Search for the cell housing the specified text and yield its [x, y] center coordinate. 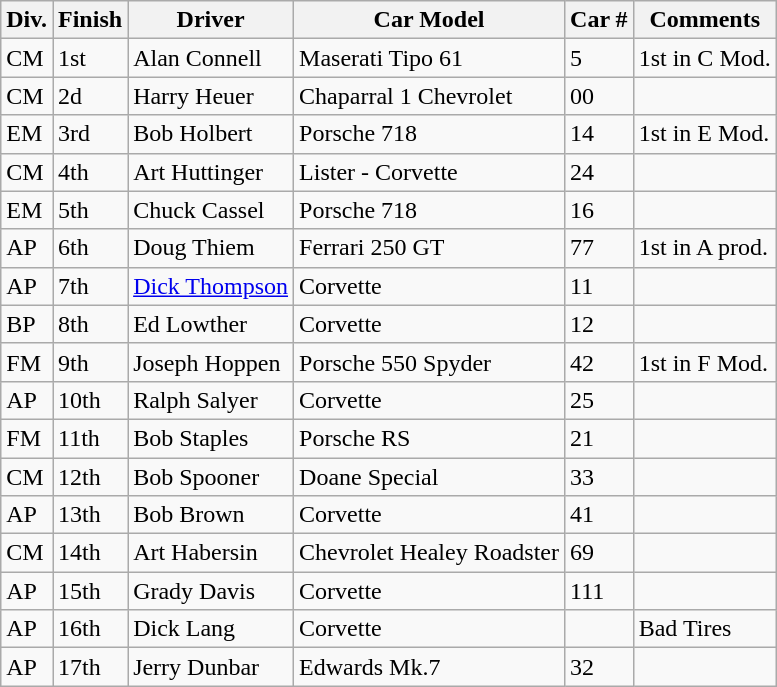
Car Model [430, 20]
10th [90, 400]
Joseph Hoppen [211, 362]
Dick Thompson [211, 286]
2d [90, 96]
9th [90, 362]
13th [90, 515]
15th [90, 591]
3rd [90, 134]
69 [600, 553]
6th [90, 248]
21 [600, 438]
BP [27, 324]
Art Habersin [211, 553]
12 [600, 324]
24 [600, 172]
Bob Holbert [211, 134]
Bad Tires [704, 629]
16 [600, 210]
Ralph Salyer [211, 400]
32 [600, 667]
Bob Brown [211, 515]
Maserati Tipo 61 [430, 58]
77 [600, 248]
8th [90, 324]
Ed Lowther [211, 324]
Driver [211, 20]
42 [600, 362]
Chaparral 1 Chevrolet [430, 96]
Comments [704, 20]
Dick Lang [211, 629]
25 [600, 400]
16th [90, 629]
Finish [90, 20]
Porsche 550 Spyder [430, 362]
41 [600, 515]
Chuck Cassel [211, 210]
Harry Heuer [211, 96]
17th [90, 667]
Lister - Corvette [430, 172]
1st in C Mod. [704, 58]
Chevrolet Healey Roadster [430, 553]
Car # [600, 20]
Bob Spooner [211, 477]
7th [90, 286]
Grady Davis [211, 591]
5th [90, 210]
1st in E Mod. [704, 134]
12th [90, 477]
111 [600, 591]
Bob Staples [211, 438]
Doane Special [430, 477]
11 [600, 286]
Ferrari 250 GT [430, 248]
4th [90, 172]
1st in A prod. [704, 248]
33 [600, 477]
Div. [27, 20]
1st in F Mod. [704, 362]
14 [600, 134]
Alan Connell [211, 58]
Porsche RS [430, 438]
14th [90, 553]
Edwards Mk.7 [430, 667]
00 [600, 96]
Art Huttinger [211, 172]
Jerry Dunbar [211, 667]
1st [90, 58]
Doug Thiem [211, 248]
11th [90, 438]
5 [600, 58]
